Determine the (x, y) coordinate at the center of the cell enclosing the given text.  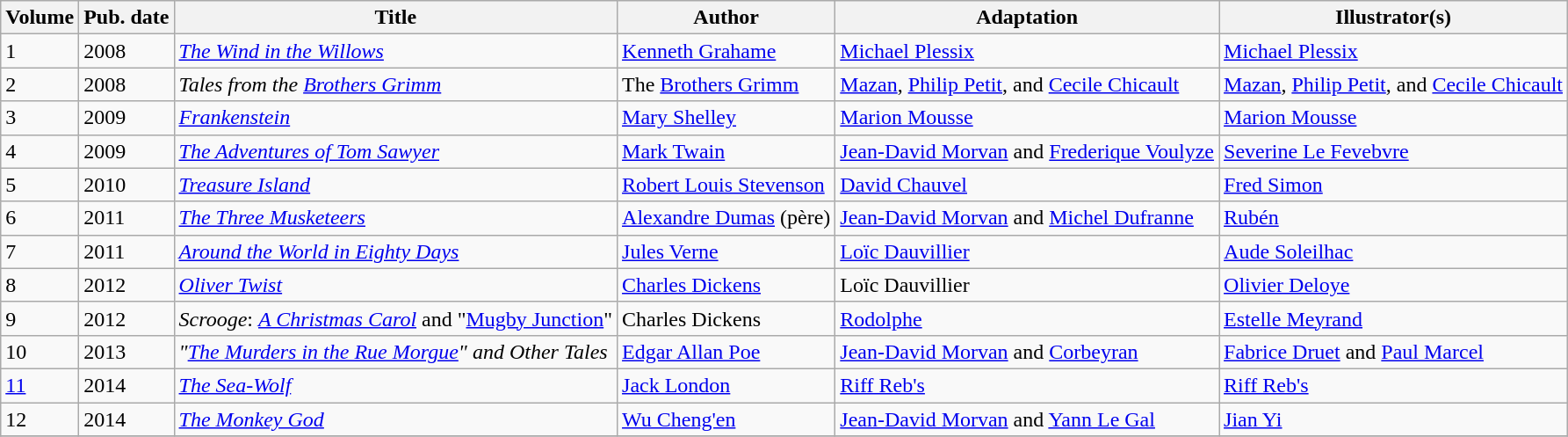
Oliver Twist (395, 285)
6 (40, 218)
Mark Twain (726, 151)
8 (40, 285)
7 (40, 251)
Rodolphe (1028, 318)
Scrooge: A Christmas Carol and "Mugby Junction" (395, 318)
Jean-David Morvan and Corbeyran (1028, 352)
Pub. date (126, 18)
Jean-David Morvan and Michel Dufranne (1028, 218)
2 (40, 84)
9 (40, 318)
3 (40, 118)
Jian Yi (1393, 419)
Edgar Allan Poe (726, 352)
Treasure Island (395, 185)
Title (395, 18)
10 (40, 352)
Tales from the Brothers Grimm (395, 84)
Fabrice Druet and Paul Marcel (1393, 352)
Author (726, 18)
Around the World in Eighty Days (395, 251)
1 (40, 51)
Kenneth Grahame (726, 51)
12 (40, 419)
Frankenstein (395, 118)
Rubén (1393, 218)
4 (40, 151)
2010 (126, 185)
Jean-David Morvan and Yann Le Gal (1028, 419)
Jean-David Morvan and Frederique Voulyze (1028, 151)
Fred Simon (1393, 185)
Aude Soleilhac (1393, 251)
The Brothers Grimm (726, 84)
Estelle Meyrand (1393, 318)
5 (40, 185)
"The Murders in the Rue Morgue" and Other Tales (395, 352)
Jack London (726, 385)
Wu Cheng'en (726, 419)
Jules Verne (726, 251)
The Adventures of Tom Sawyer (395, 151)
David Chauvel (1028, 185)
11 (40, 385)
Volume (40, 18)
The Sea-Wolf (395, 385)
Illustrator(s) (1393, 18)
The Monkey God (395, 419)
The Three Musketeers (395, 218)
Alexandre Dumas (père) (726, 218)
2013 (126, 352)
Robert Louis Stevenson (726, 185)
Olivier Deloye (1393, 285)
Adaptation (1028, 18)
Mary Shelley (726, 118)
Severine Le Fevebvre (1393, 151)
The Wind in the Willows (395, 51)
